Scan for the cell matching the given text and deliver its (x, y) coordinate at center. 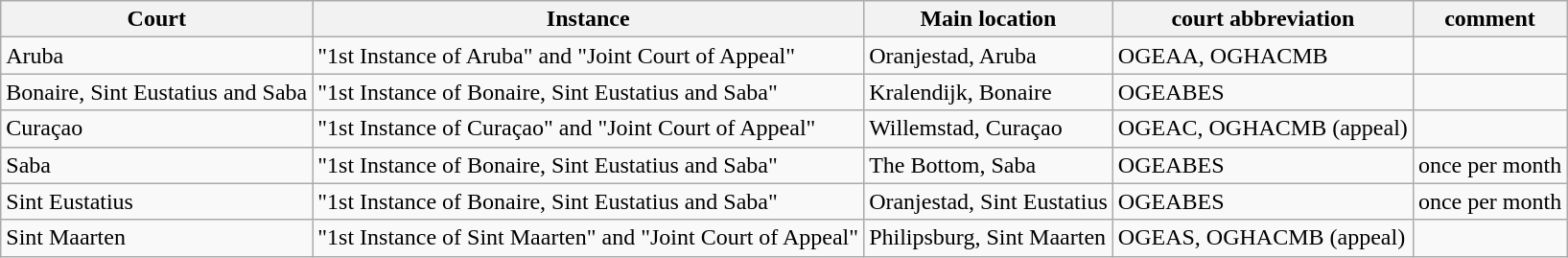
OGEAA, OGHACMB (1262, 56)
"1st Instance of Curaçao" and "Joint Court of Appeal" (589, 129)
OGEAS, OGHACMB (appeal) (1262, 238)
Oranjestad, Sint Eustatius (989, 201)
Philipsburg, Sint Maarten (989, 238)
Main location (989, 19)
Sint Maarten (157, 238)
Oranjestad, Aruba (989, 56)
Sint Eustatius (157, 201)
Aruba (157, 56)
Willemstad, Curaçao (989, 129)
Bonaire, Sint Eustatius and Saba (157, 92)
Kralendijk, Bonaire (989, 92)
Saba (157, 165)
OGEAC, OGHACMB (appeal) (1262, 129)
court abbreviation (1262, 19)
Court (157, 19)
Instance (589, 19)
The Bottom, Saba (989, 165)
"1st Instance of Aruba" and "Joint Court of Appeal" (589, 56)
"1st Instance of Sint Maarten" and "Joint Court of Appeal" (589, 238)
Curaçao (157, 129)
comment (1489, 19)
